Provide the [x, y] coordinate of the cell's center where the given text is located.  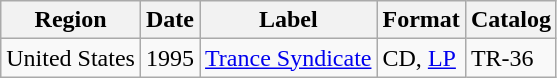
CD, LP [421, 58]
Date [170, 20]
TR-36 [510, 58]
United States [71, 58]
Region [71, 20]
Catalog [510, 20]
Trance Syndicate [288, 58]
Format [421, 20]
Label [288, 20]
1995 [170, 58]
